Return the (x, y) coordinate for the center point of the cell that contains the specified text.  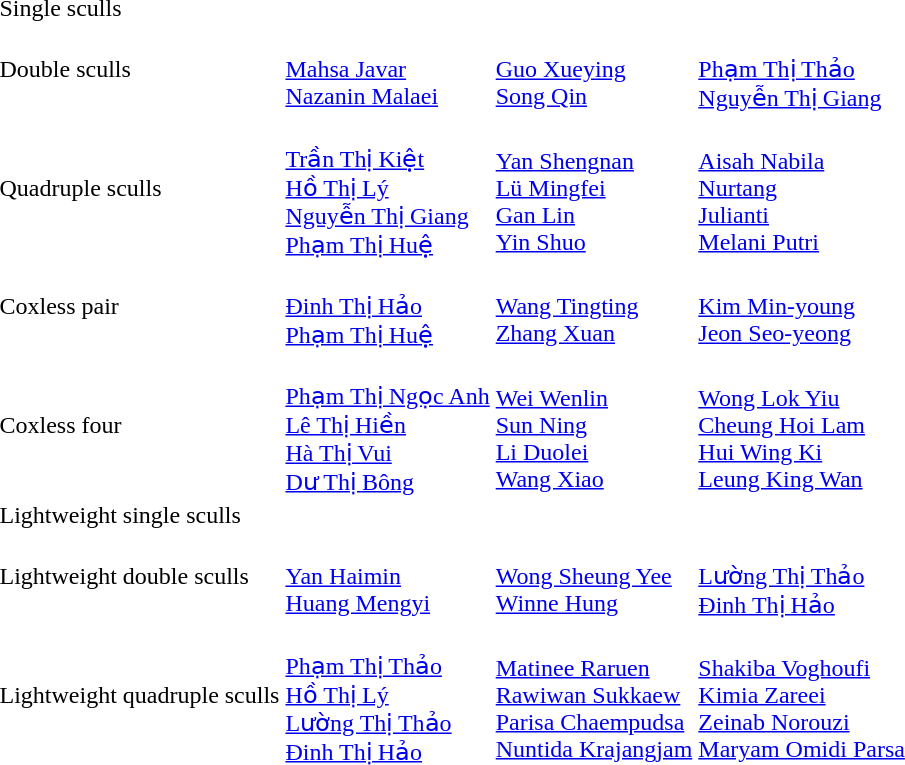
Wang TingtingZhang Xuan (594, 306)
Trần Thị KiệtHồ Thị LýNguyễn Thị GiangPhạm Thị Huệ (388, 188)
Mahsa JavarNazanin Malaei (388, 70)
Guo XueyingSong Qin (594, 70)
Yan HaiminHuang Mengyi (388, 576)
Yan ShengnanLü MingfeiGan LinYin Shuo (594, 188)
Phạm Thị Ngọc AnhLê Thị HiềnHà Thị VuiDư Thị Bông (388, 425)
Wei WenlinSun NingLi DuoleiWang Xiao (594, 425)
Đinh Thị HảoPhạm Thị Huệ (388, 306)
Wong Sheung YeeWinne Hung (594, 576)
